Search for the cell housing the specified text and yield its (X, Y) center coordinate. 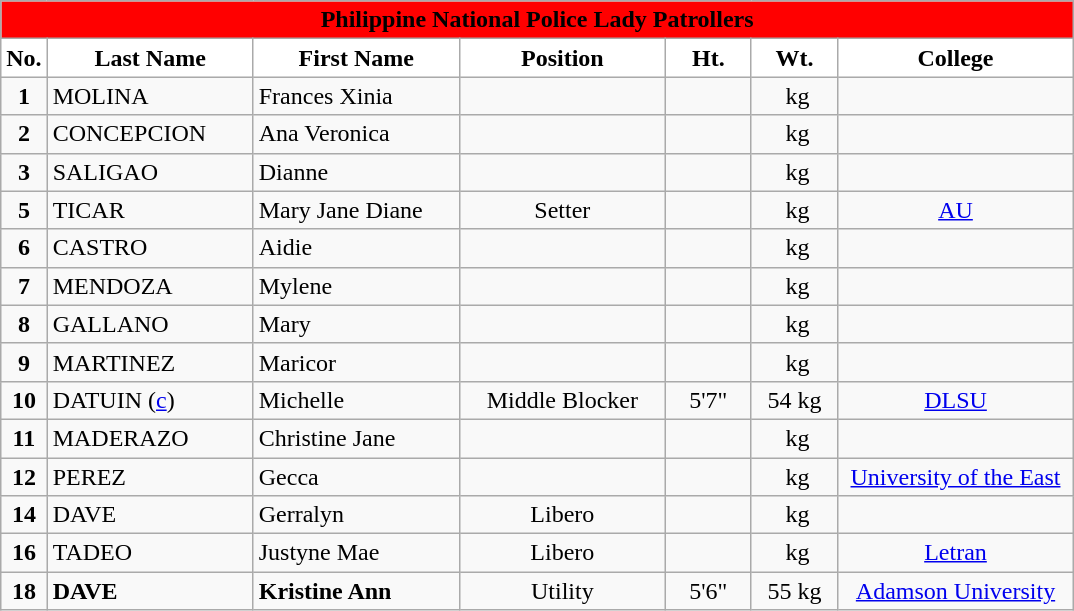
Utility (562, 591)
Gerralyn (356, 515)
DLSU (955, 400)
11 (24, 438)
DATUIN (c) (150, 400)
College (955, 58)
7 (24, 286)
No. (24, 58)
9 (24, 362)
CASTRO (150, 248)
Frances Xinia (356, 96)
5 (24, 210)
MENDOZA (150, 286)
5'6" (708, 591)
MOLINA (150, 96)
TICAR (150, 210)
Christine Jane (356, 438)
16 (24, 553)
1 (24, 96)
18 (24, 591)
2 (24, 134)
5'7" (708, 400)
Letran (955, 553)
6 (24, 248)
GALLANO (150, 324)
First Name (356, 58)
3 (24, 172)
MADERAZO (150, 438)
Position (562, 58)
Mary (356, 324)
10 (24, 400)
Last Name (150, 58)
TADEO (150, 553)
Aidie (356, 248)
Justyne Mae (356, 553)
54 kg (794, 400)
Wt. (794, 58)
SALIGAO (150, 172)
55 kg (794, 591)
Mary Jane Diane (356, 210)
Mylene (356, 286)
Michelle (356, 400)
Setter (562, 210)
Maricor (356, 362)
12 (24, 477)
14 (24, 515)
AU (955, 210)
University of the East (955, 477)
Adamson University (955, 591)
Gecca (356, 477)
Ana Veronica (356, 134)
MARTINEZ (150, 362)
CONCEPCION (150, 134)
PEREZ (150, 477)
Middle Blocker (562, 400)
Kristine Ann (356, 591)
8 (24, 324)
Philippine National Police Lady Patrollers (538, 20)
Ht. (708, 58)
Dianne (356, 172)
